For the text-containing cell, return its midpoint in [X, Y] coordinate format. 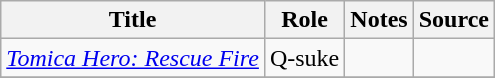
Q-suke [304, 58]
Title [133, 20]
Notes [379, 20]
Source [454, 20]
Role [304, 20]
Tomica Hero: Rescue Fire [133, 58]
